Output the [x, y] coordinate of the center of the cell containing the given text.  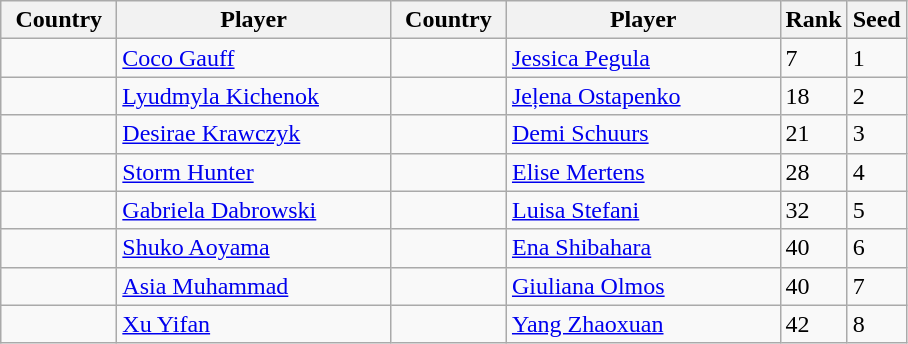
21 [814, 134]
Giuliana Olmos [643, 286]
2 [876, 96]
Rank [814, 20]
28 [814, 172]
1 [876, 58]
32 [814, 210]
Coco Gauff [254, 58]
18 [814, 96]
Desirae Krawczyk [254, 134]
Asia Muhammad [254, 286]
Demi Schuurs [643, 134]
Ena Shibahara [643, 248]
Shuko Aoyama [254, 248]
42 [814, 324]
Jeļena Ostapenko [643, 96]
Luisa Stefani [643, 210]
Elise Mertens [643, 172]
Lyudmyla Kichenok [254, 96]
8 [876, 324]
Seed [876, 20]
4 [876, 172]
Gabriela Dabrowski [254, 210]
6 [876, 248]
3 [876, 134]
Jessica Pegula [643, 58]
Storm Hunter [254, 172]
Yang Zhaoxuan [643, 324]
Xu Yifan [254, 324]
5 [876, 210]
